Return (X, Y) of the center of cell containing provided text 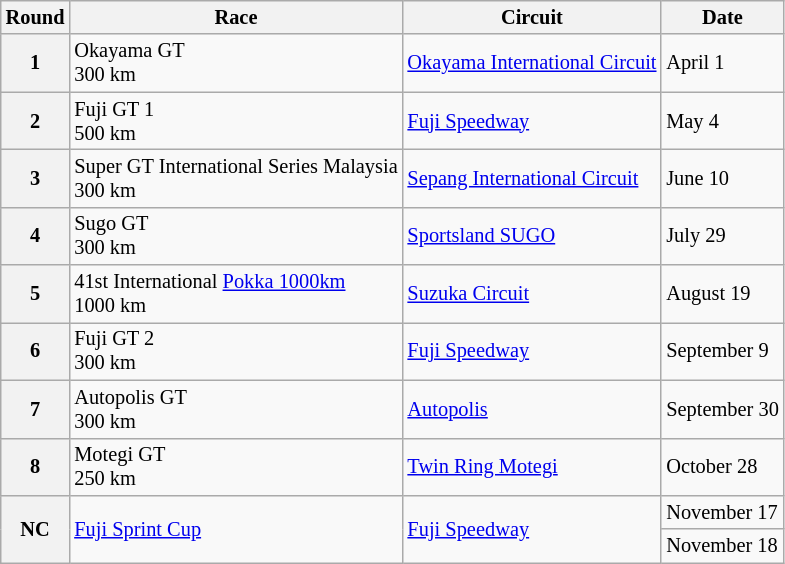
August 19 (722, 294)
4 (36, 236)
November 18 (722, 546)
6 (36, 351)
Fuji GT 2300 km (236, 351)
October 28 (722, 467)
8 (36, 467)
5 (36, 294)
Round (36, 17)
Circuit (532, 17)
Motegi GT250 km (236, 467)
Suzuka Circuit (532, 294)
Date (722, 17)
Twin Ring Motegi (532, 467)
September 9 (722, 351)
41st International Pokka 1000km1000 km (236, 294)
Autopolis GT300 km (236, 409)
Super GT International Series Malaysia300 km (236, 178)
NC (36, 528)
Sportsland SUGO (532, 236)
1 (36, 63)
November 17 (722, 512)
May 4 (722, 121)
2 (36, 121)
Okayama International Circuit (532, 63)
Fuji GT 1500 km (236, 121)
Sugo GT300 km (236, 236)
Okayama GT300 km (236, 63)
June 10 (722, 178)
Sepang International Circuit (532, 178)
September 30 (722, 409)
7 (36, 409)
3 (36, 178)
April 1 (722, 63)
Race (236, 17)
Fuji Sprint Cup (236, 528)
July 29 (722, 236)
Autopolis (532, 409)
